Pinpoint the cell where the given text exists, returning its (X, Y) midpoint coordinate. 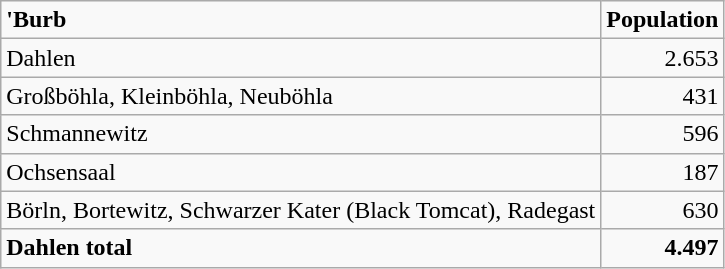
Dahlen total (301, 248)
Dahlen (301, 58)
Großböhla, Kleinböhla, Neuböhla (301, 96)
Börln, Bortewitz, Schwarzer Kater (Black Tomcat), Radegast (301, 210)
Population (662, 20)
630 (662, 210)
Schmannewitz (301, 134)
2.653 (662, 58)
596 (662, 134)
'Burb (301, 20)
4.497 (662, 248)
187 (662, 172)
Ochsensaal (301, 172)
431 (662, 96)
